Provide the [X, Y] coordinate of the cell's center where the given text is located.  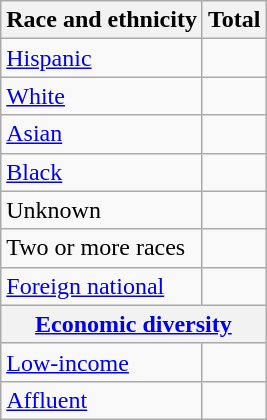
Black [102, 172]
Unknown [102, 210]
Low-income [102, 362]
Affluent [102, 400]
Two or more races [102, 248]
Foreign national [102, 286]
Economic diversity [134, 324]
Hispanic [102, 58]
White [102, 96]
Total [234, 20]
Race and ethnicity [102, 20]
Asian [102, 134]
